Detect which cell encompasses the target text, then output its [X, Y] center coordinate. 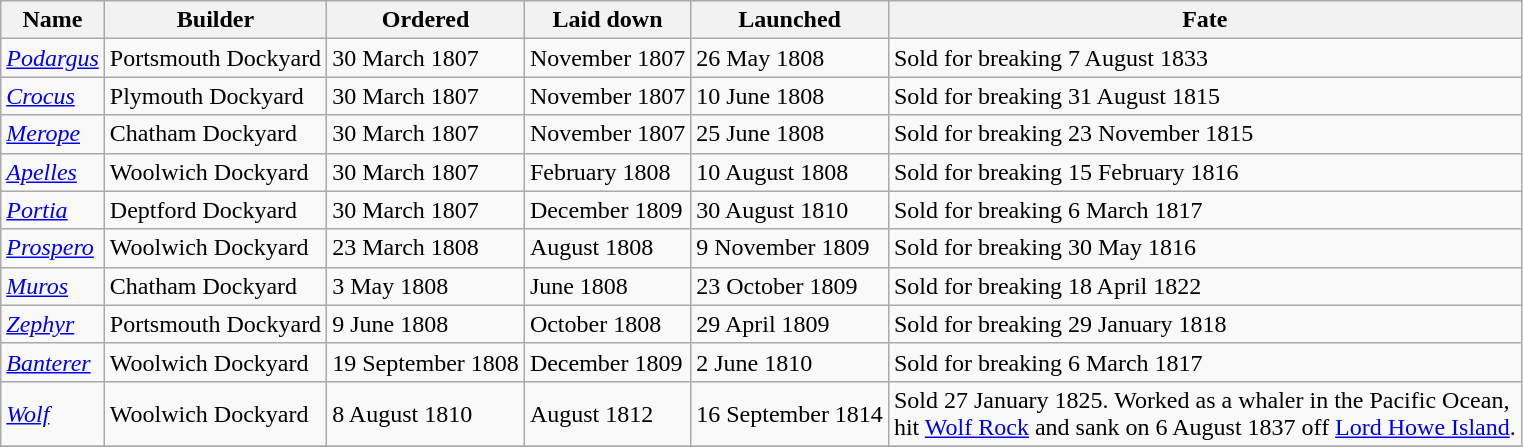
9 November 1809 [790, 248]
3 May 1808 [426, 286]
Zephyr [53, 324]
16 September 1814 [790, 414]
Ordered [426, 20]
Sold for breaking 29 January 1818 [1204, 324]
Sold 27 January 1825. Worked as a whaler in the Pacific Ocean, hit Wolf Rock and sank on 6 August 1837 off Lord Howe Island. [1204, 414]
Deptford Dockyard [215, 210]
Sold for breaking 15 February 1816 [1204, 172]
Fate [1204, 20]
Sold for breaking 23 November 1815 [1204, 134]
30 August 1810 [790, 210]
Prospero [53, 248]
Laid down [607, 20]
Sold for breaking 7 August 1833 [1204, 58]
10 June 1808 [790, 96]
June 1808 [607, 286]
October 1808 [607, 324]
19 September 1808 [426, 362]
29 April 1809 [790, 324]
9 June 1808 [426, 324]
Builder [215, 20]
February 1808 [607, 172]
Crocus [53, 96]
August 1808 [607, 248]
Podargus [53, 58]
26 May 1808 [790, 58]
Sold for breaking 18 April 1822 [1204, 286]
Plymouth Dockyard [215, 96]
25 June 1808 [790, 134]
Muros [53, 286]
Portia [53, 210]
Sold for breaking 30 May 1816 [1204, 248]
8 August 1810 [426, 414]
10 August 1808 [790, 172]
Merope [53, 134]
Sold for breaking 31 August 1815 [1204, 96]
Wolf [53, 414]
August 1812 [607, 414]
23 October 1809 [790, 286]
Apelles [53, 172]
Name [53, 20]
Launched [790, 20]
2 June 1810 [790, 362]
Banterer [53, 362]
23 March 1808 [426, 248]
